Pinpoint the cell where the given text exists, returning its (x, y) midpoint coordinate. 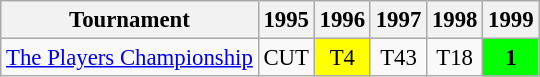
1998 (455, 20)
1996 (342, 20)
1999 (511, 20)
1997 (398, 20)
T4 (342, 58)
Tournament (130, 20)
CUT (286, 58)
1995 (286, 20)
T18 (455, 58)
T43 (398, 58)
1 (511, 58)
The Players Championship (130, 58)
